Determine the [X, Y] coordinate at the center of the cell enclosing the given text.  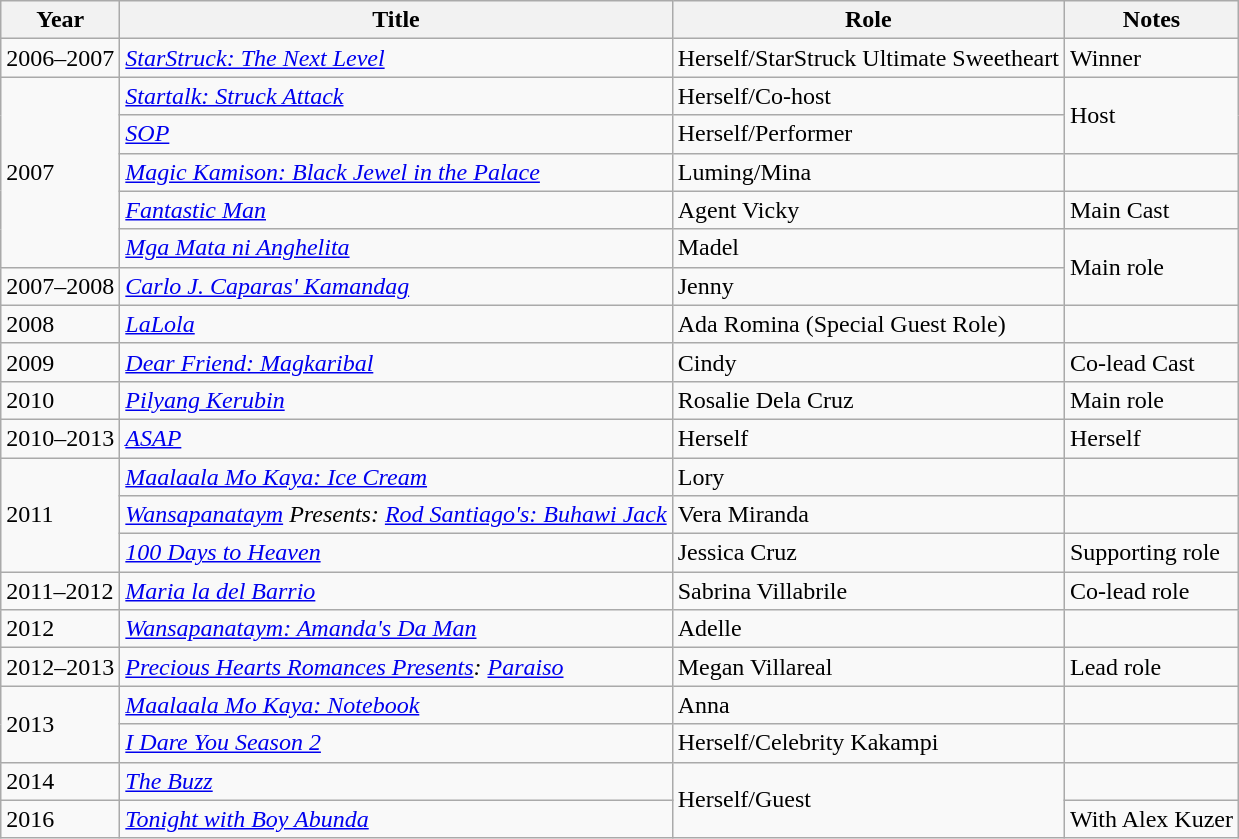
2011 [60, 515]
Megan Villareal [868, 667]
2007 [60, 172]
2012 [60, 629]
Precious Hearts Romances Presents: Paraiso [396, 667]
Ada Romina (Special Guest Role) [868, 324]
2013 [60, 724]
Tonight with Boy Abunda [396, 819]
Co-lead role [1151, 591]
Sabrina Villabrile [868, 591]
The Buzz [396, 781]
With Alex Kuzer [1151, 819]
Notes [1151, 20]
100 Days to Heaven [396, 553]
Pilyang Kerubin [396, 400]
2009 [60, 362]
Jenny [868, 286]
Herself/Performer [868, 134]
Maalaala Mo Kaya: Ice Cream [396, 477]
2011–2012 [60, 591]
StarStruck: The Next Level [396, 58]
Wansapanataym: Amanda's Da Man [396, 629]
2006–2007 [60, 58]
Luming/Mina [868, 172]
Main Cast [1151, 210]
Magic Kamison: Black Jewel in the Palace [396, 172]
Madel [868, 248]
Jessica Cruz [868, 553]
Startalk: Struck Attack [396, 96]
Title [396, 20]
Fantastic Man [396, 210]
2010–2013 [60, 438]
2016 [60, 819]
2010 [60, 400]
LaLola [396, 324]
ASAP [396, 438]
Herself/StarStruck Ultimate Sweetheart [868, 58]
Maalaala Mo Kaya: Notebook [396, 705]
Rosalie Dela Cruz [868, 400]
Adelle [868, 629]
Co-lead Cast [1151, 362]
Maria la del Barrio [396, 591]
I Dare You Season 2 [396, 743]
Agent Vicky [868, 210]
Herself/Celebrity Kakampi [868, 743]
Winner [1151, 58]
Herself/Guest [868, 800]
Cindy [868, 362]
2012–2013 [60, 667]
Carlo J. Caparas' Kamandag [396, 286]
2007–2008 [60, 286]
Lead role [1151, 667]
Wansapanataym Presents: Rod Santiago's: Buhawi Jack [396, 515]
Year [60, 20]
Anna [868, 705]
Supporting role [1151, 553]
2014 [60, 781]
SOP [396, 134]
Role [868, 20]
Lory [868, 477]
Mga Mata ni Anghelita [396, 248]
2008 [60, 324]
Host [1151, 115]
Herself/Co-host [868, 96]
Dear Friend: Magkaribal [396, 362]
Vera Miranda [868, 515]
